From the cell containing the given text, extract its center point as [x, y] coordinate. 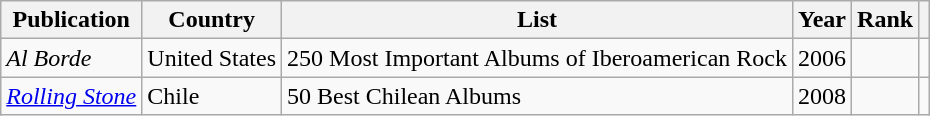
List [538, 20]
United States [212, 58]
Rank [886, 20]
50 Best Chilean Albums [538, 96]
Chile [212, 96]
2008 [822, 96]
Al Borde [72, 58]
250 Most Important Albums of Iberoamerican Rock [538, 58]
Country [212, 20]
Publication [72, 20]
Year [822, 20]
2006 [822, 58]
Rolling Stone [72, 96]
